Detect which cell encompasses the target text, then output its (x, y) center coordinate. 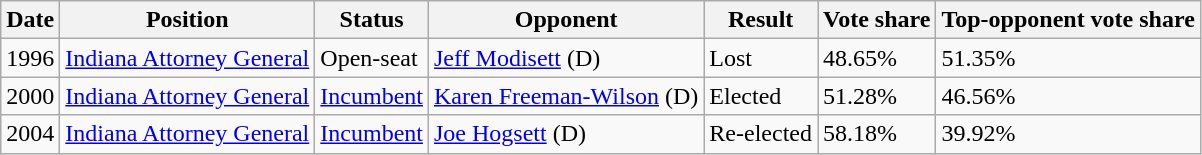
Date (30, 20)
58.18% (877, 134)
2004 (30, 134)
Karen Freeman-Wilson (D) (566, 96)
2000 (30, 96)
51.35% (1068, 58)
Joe Hogsett (D) (566, 134)
46.56% (1068, 96)
Jeff Modisett (D) (566, 58)
Open-seat (372, 58)
51.28% (877, 96)
Result (761, 20)
Elected (761, 96)
Position (188, 20)
39.92% (1068, 134)
Re-elected (761, 134)
Lost (761, 58)
Opponent (566, 20)
1996 (30, 58)
Top-opponent vote share (1068, 20)
Vote share (877, 20)
Status (372, 20)
48.65% (877, 58)
